Provide the [X, Y] coordinate of the cell's center where the given text is located.  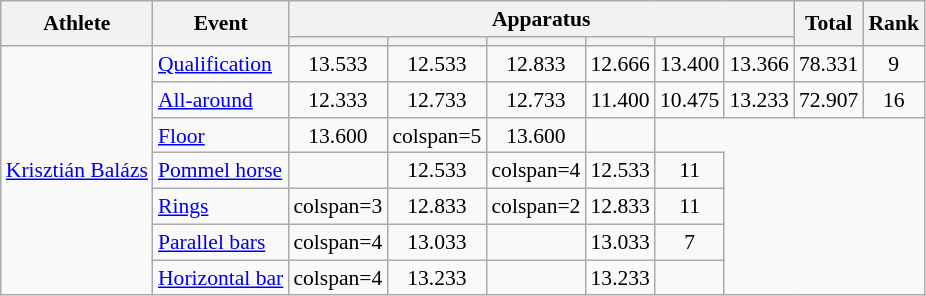
Qualification [220, 64]
Athlete [77, 24]
Apparatus [541, 19]
11.400 [620, 100]
Total [828, 24]
Event [220, 24]
13.533 [338, 64]
All-around [220, 100]
colspan=3 [338, 207]
72.907 [828, 100]
Floor [220, 136]
13.400 [690, 64]
Horizontal bar [220, 278]
9 [894, 64]
78.331 [828, 64]
12.666 [620, 64]
Parallel bars [220, 243]
16 [894, 100]
13.366 [758, 64]
Rank [894, 24]
7 [690, 243]
Pommel horse [220, 171]
colspan=5 [436, 136]
12.333 [338, 100]
colspan=2 [536, 207]
Krisztián Balázs [77, 170]
Rings [220, 207]
10.475 [690, 100]
